Provide the [X, Y] coordinate of the cell's center where the given text is located.  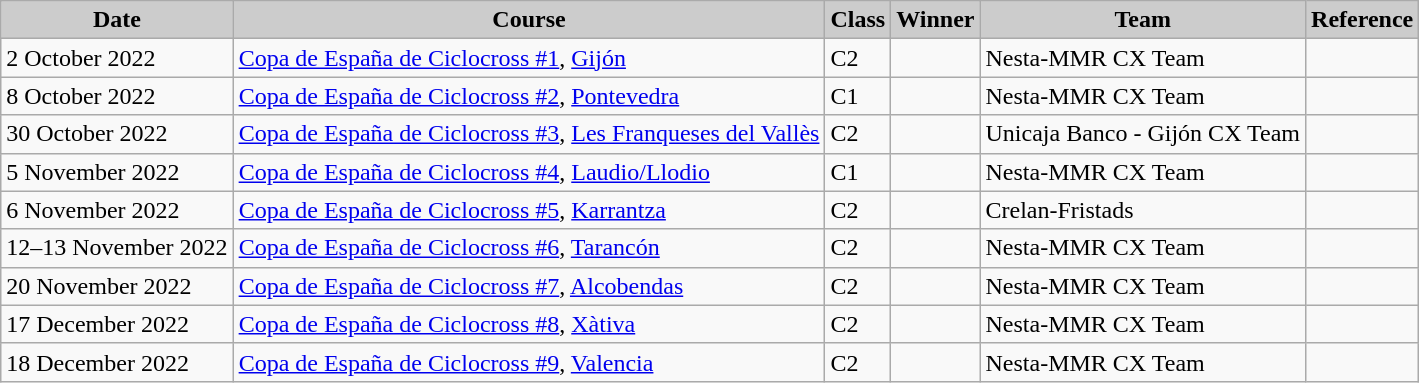
2 October 2022 [117, 58]
20 November 2022 [117, 286]
Copa de España de Ciclocross #4, Laudio/Llodio [529, 172]
Team [1143, 20]
Date [117, 20]
Copa de España de Ciclocross #7, Alcobendas [529, 286]
Copa de España de Ciclocross #9, Valencia [529, 362]
Copa de España de Ciclocross #2, Pontevedra [529, 96]
12–13 November 2022 [117, 248]
5 November 2022 [117, 172]
Copa de España de Ciclocross #1, Gijón [529, 58]
6 November 2022 [117, 210]
Crelan-Fristads [1143, 210]
Unicaja Banco - Gijón CX Team [1143, 134]
Copa de España de Ciclocross #8, Xàtiva [529, 324]
Copa de España de Ciclocross #6, Tarancón [529, 248]
18 December 2022 [117, 362]
30 October 2022 [117, 134]
17 December 2022 [117, 324]
Reference [1362, 20]
8 October 2022 [117, 96]
Winner [936, 20]
Copa de España de Ciclocross #3, Les Franqueses del Vallès [529, 134]
Course [529, 20]
Copa de España de Ciclocross #5, Karrantza [529, 210]
Class [858, 20]
